Detect which cell encompasses the target text, then output its [x, y] center coordinate. 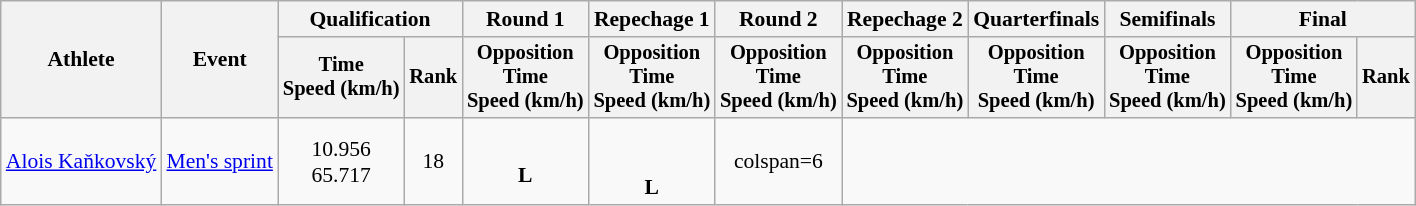
Round 2 [778, 19]
colspan=6 [778, 162]
Qualification [370, 19]
Men's sprint [220, 162]
Round 1 [526, 19]
Event [220, 60]
18 [433, 162]
Semifinals [1168, 19]
Final [1323, 19]
Quarterfinals [1036, 19]
TimeSpeed (km/h) [342, 78]
Repechage 2 [906, 19]
Alois Kaňkovský [82, 162]
Athlete [82, 60]
10.95665.717 [342, 162]
Repechage 1 [652, 19]
